Detect which cell encompasses the target text, then output its [x, y] center coordinate. 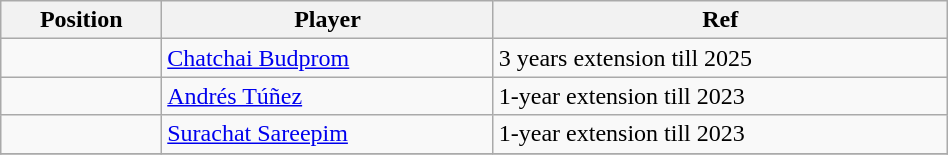
Position [82, 20]
Chatchai Budprom [328, 58]
Ref [720, 20]
Player [328, 20]
Surachat Sareepim [328, 134]
3 years extension till 2025 [720, 58]
Andrés Túñez [328, 96]
